Identify which cell holds the provided text, then report its (X, Y) central coordinate. 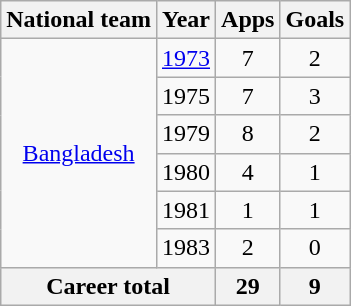
Bangladesh (79, 153)
9 (315, 286)
Career total (108, 286)
1981 (186, 210)
8 (248, 134)
29 (248, 286)
1980 (186, 172)
Apps (248, 20)
National team (79, 20)
1975 (186, 96)
1983 (186, 248)
0 (315, 248)
1973 (186, 58)
4 (248, 172)
Year (186, 20)
1979 (186, 134)
Goals (315, 20)
3 (315, 96)
